Detect which cell encompasses the target text, then output its (X, Y) center coordinate. 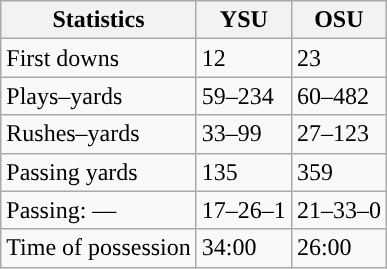
33–99 (244, 134)
Plays–yards (99, 96)
Passing: –– (99, 210)
27–123 (338, 134)
359 (338, 172)
135 (244, 172)
26:00 (338, 248)
OSU (338, 20)
17–26–1 (244, 210)
First downs (99, 58)
12 (244, 58)
21–33–0 (338, 210)
YSU (244, 20)
23 (338, 58)
Statistics (99, 20)
59–234 (244, 96)
34:00 (244, 248)
Rushes–yards (99, 134)
Passing yards (99, 172)
60–482 (338, 96)
Time of possession (99, 248)
